From the cell containing the given text, extract its center point as (x, y) coordinate. 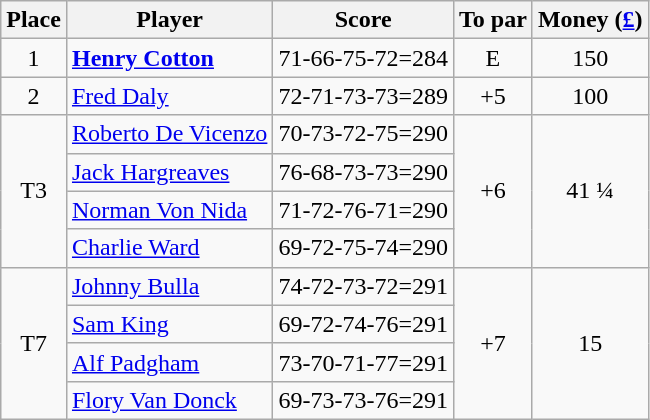
2 (34, 96)
15 (590, 343)
71-72-76-71=290 (364, 210)
70-73-72-75=290 (364, 134)
Flory Van Donck (169, 400)
Norman Von Nida (169, 210)
69-73-73-76=291 (364, 400)
74-72-73-72=291 (364, 286)
76-68-73-73=290 (364, 172)
Money (£) (590, 20)
Johnny Bulla (169, 286)
1 (34, 58)
Alf Padgham (169, 362)
Roberto De Vicenzo (169, 134)
Jack Hargreaves (169, 172)
Henry Cotton (169, 58)
T3 (34, 191)
150 (590, 58)
To par (492, 20)
Player (169, 20)
+5 (492, 96)
69-72-74-76=291 (364, 324)
72-71-73-73=289 (364, 96)
73-70-71-77=291 (364, 362)
Score (364, 20)
100 (590, 96)
+6 (492, 191)
69-72-75-74=290 (364, 248)
Sam King (169, 324)
+7 (492, 343)
Place (34, 20)
71-66-75-72=284 (364, 58)
Fred Daly (169, 96)
T7 (34, 343)
Charlie Ward (169, 248)
E (492, 58)
41 ¼ (590, 191)
